Provide the [x, y] coordinate of the cell's center where the given text is located.  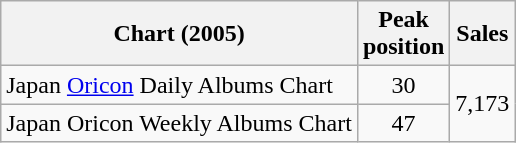
Japan Oricon Daily Albums Chart [180, 85]
Japan Oricon Weekly Albums Chart [180, 123]
47 [403, 123]
Peakposition [403, 34]
Chart (2005) [180, 34]
30 [403, 85]
Sales [482, 34]
7,173 [482, 104]
